Scan for the cell matching the given text and deliver its (x, y) coordinate at center. 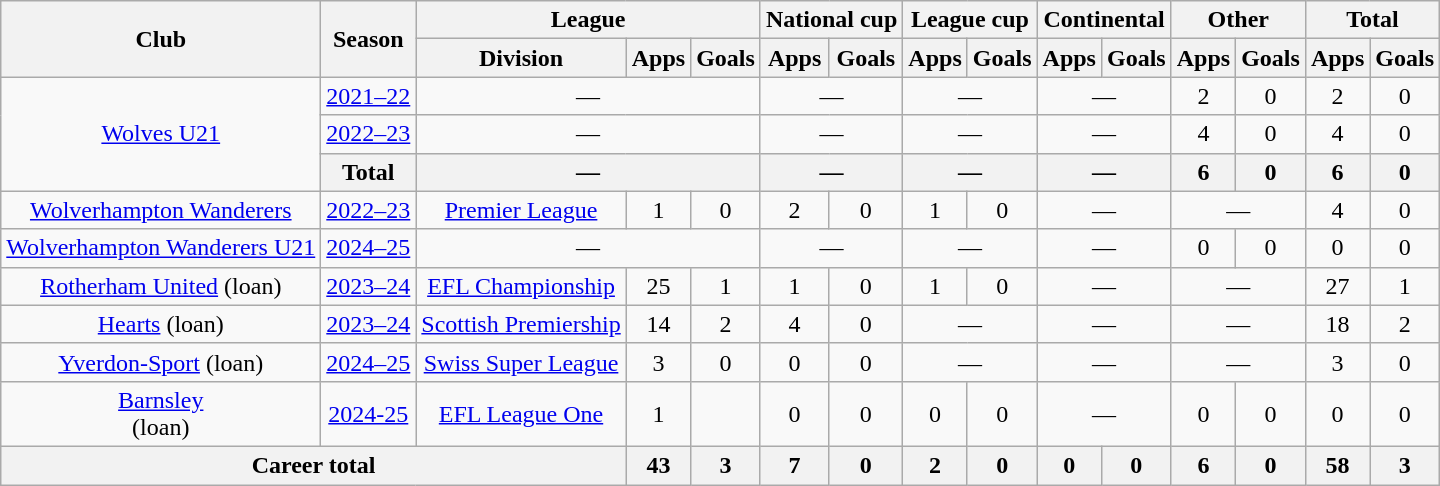
18 (1337, 324)
Continental (1104, 20)
Swiss Super League (521, 362)
Rotherham United (loan) (161, 286)
Division (521, 58)
Premier League (521, 210)
EFL League One (521, 414)
7 (794, 465)
27 (1337, 286)
Season (368, 39)
Club (161, 39)
EFL Championship (521, 286)
Wolves U21 (161, 134)
58 (1337, 465)
Career total (314, 465)
Scottish Premiership (521, 324)
2021–22 (368, 96)
25 (658, 286)
Hearts (loan) (161, 324)
Wolverhampton Wanderers U21 (161, 248)
Yverdon-Sport (loan) (161, 362)
43 (658, 465)
2024-25 (368, 414)
League cup (970, 20)
League (588, 20)
National cup (831, 20)
Barnsley(loan) (161, 414)
Wolverhampton Wanderers (161, 210)
Other (1238, 20)
14 (658, 324)
